Search for the cell housing the specified text and yield its (X, Y) center coordinate. 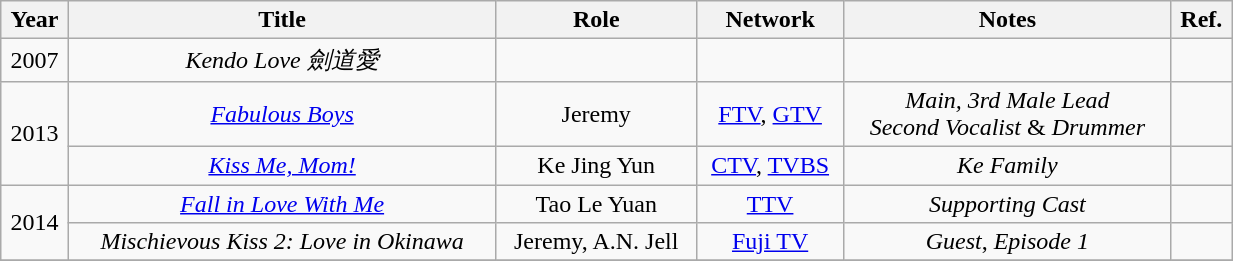
Network (770, 20)
Fabulous Boys (282, 114)
CTV, TVBS (770, 165)
Supporting Cast (1008, 203)
Kendo Love 劍道愛 (282, 60)
2014 (34, 222)
Ref. (1202, 20)
TTV (770, 203)
2013 (34, 132)
Role (596, 20)
Fall in Love With Me (282, 203)
Jeremy (596, 114)
Ke Family (1008, 165)
Ke Jing Yun (596, 165)
Year (34, 20)
Jeremy, A.N. Jell (596, 242)
Title (282, 20)
Kiss Me, Mom! (282, 165)
Mischievous Kiss 2: Love in Okinawa (282, 242)
2007 (34, 60)
Fuji TV (770, 242)
Guest, Episode 1 (1008, 242)
Main, 3rd Male LeadSecond Vocalist & Drummer (1008, 114)
Notes (1008, 20)
FTV, GTV (770, 114)
Tao Le Yuan (596, 203)
